Scan for the cell matching the given text and deliver its [x, y] coordinate at center. 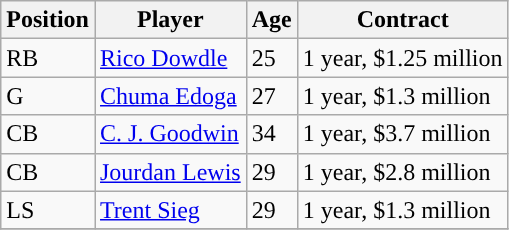
Age [272, 20]
Trent Sieg [170, 210]
34 [272, 134]
1 year, $2.8 million [402, 172]
C. J. Goodwin [170, 134]
Position [48, 20]
1 year, $3.7 million [402, 134]
LS [48, 210]
Chuma Edoga [170, 96]
27 [272, 96]
RB [48, 58]
Jourdan Lewis [170, 172]
Player [170, 20]
Rico Dowdle [170, 58]
1 year, $1.25 million [402, 58]
25 [272, 58]
G [48, 96]
Contract [402, 20]
